Locate the cell with the specified text and output its (X, Y) center coordinate. 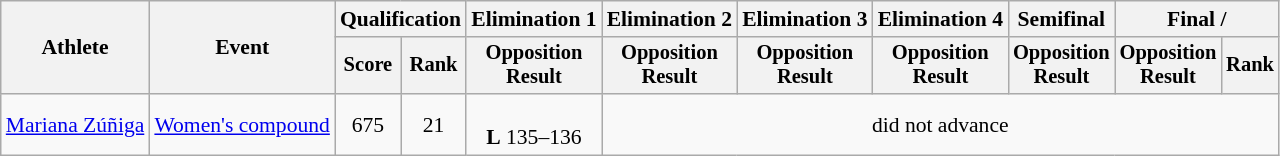
Elimination 1 (534, 19)
L 135–136 (534, 124)
Final / (1197, 19)
Score (368, 66)
Semifinal (1062, 19)
Women's compound (242, 124)
did not advance (940, 124)
Elimination 4 (940, 19)
Athlete (76, 48)
Event (242, 48)
21 (434, 124)
675 (368, 124)
Qualification (400, 19)
Elimination 2 (670, 19)
Mariana Zúñiga (76, 124)
Elimination 3 (804, 19)
